Return the [X, Y] coordinate for the center point of the cell that contains the specified text.  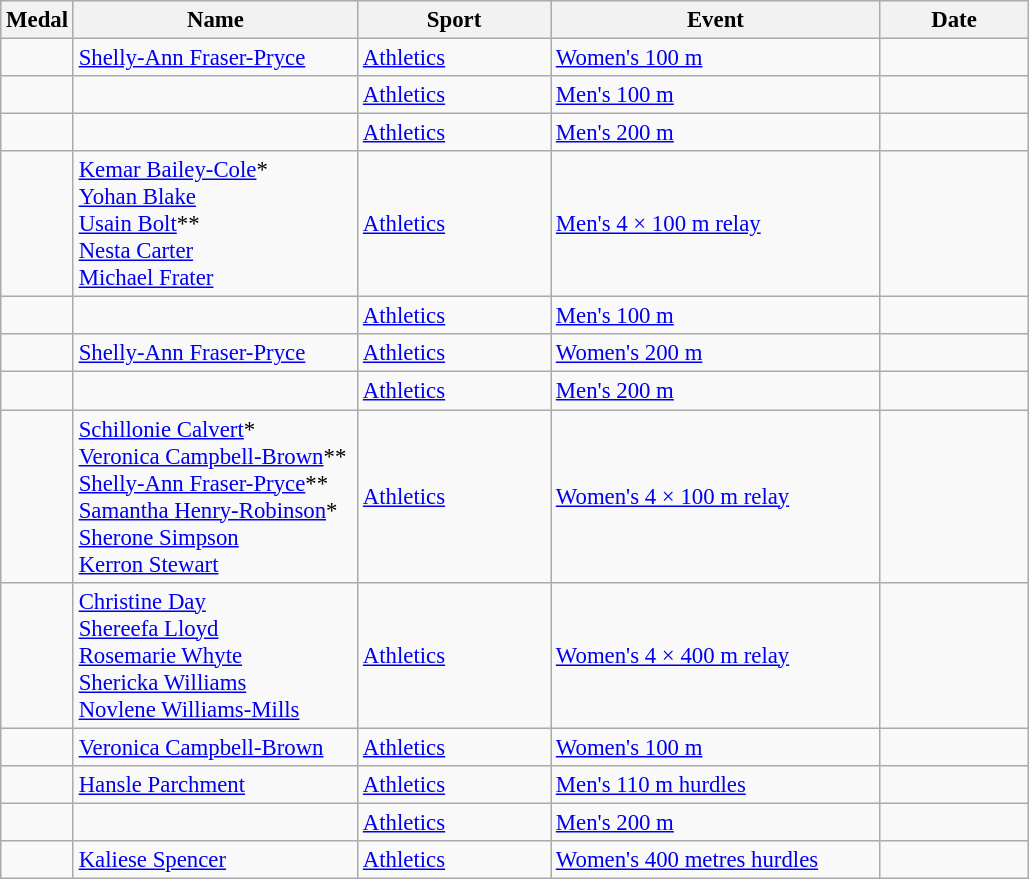
Hansle Parchment [215, 784]
Kemar Bailey-Cole*Yohan BlakeUsain Bolt**Nesta CarterMichael Frater [215, 224]
Women's 4 × 100 m relay [716, 496]
Schillonie Calvert*Veronica Campbell-Brown**Shelly-Ann Fraser-Pryce**Samantha Henry-Robinson*Sherone SimpsonKerron Stewart [215, 496]
Men's 110 m hurdles [716, 784]
Kaliese Spencer [215, 860]
Women's 400 metres hurdles [716, 860]
Event [716, 20]
Medal [38, 20]
Veronica Campbell-Brown [215, 747]
Women's 4 × 400 m relay [716, 655]
Christine DayShereefa LloydRosemarie WhyteShericka WilliamsNovlene Williams-Mills [215, 655]
Name [215, 20]
Women's 200 m [716, 353]
Date [954, 20]
Sport [454, 20]
Men's 4 × 100 m relay [716, 224]
